Locate the cell with the specified text and output its [X, Y] center coordinate. 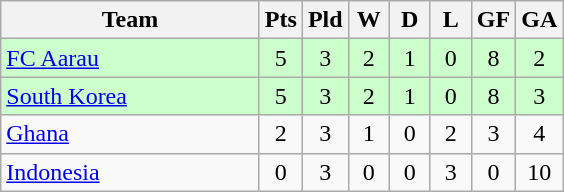
Indonesia [130, 172]
D [410, 20]
Pts [280, 20]
L [450, 20]
Ghana [130, 134]
GF [493, 20]
10 [540, 172]
Team [130, 20]
South Korea [130, 96]
FC Aarau [130, 58]
Pld [325, 20]
GA [540, 20]
4 [540, 134]
W [368, 20]
